From the cell containing the given text, extract its center point as (X, Y) coordinate. 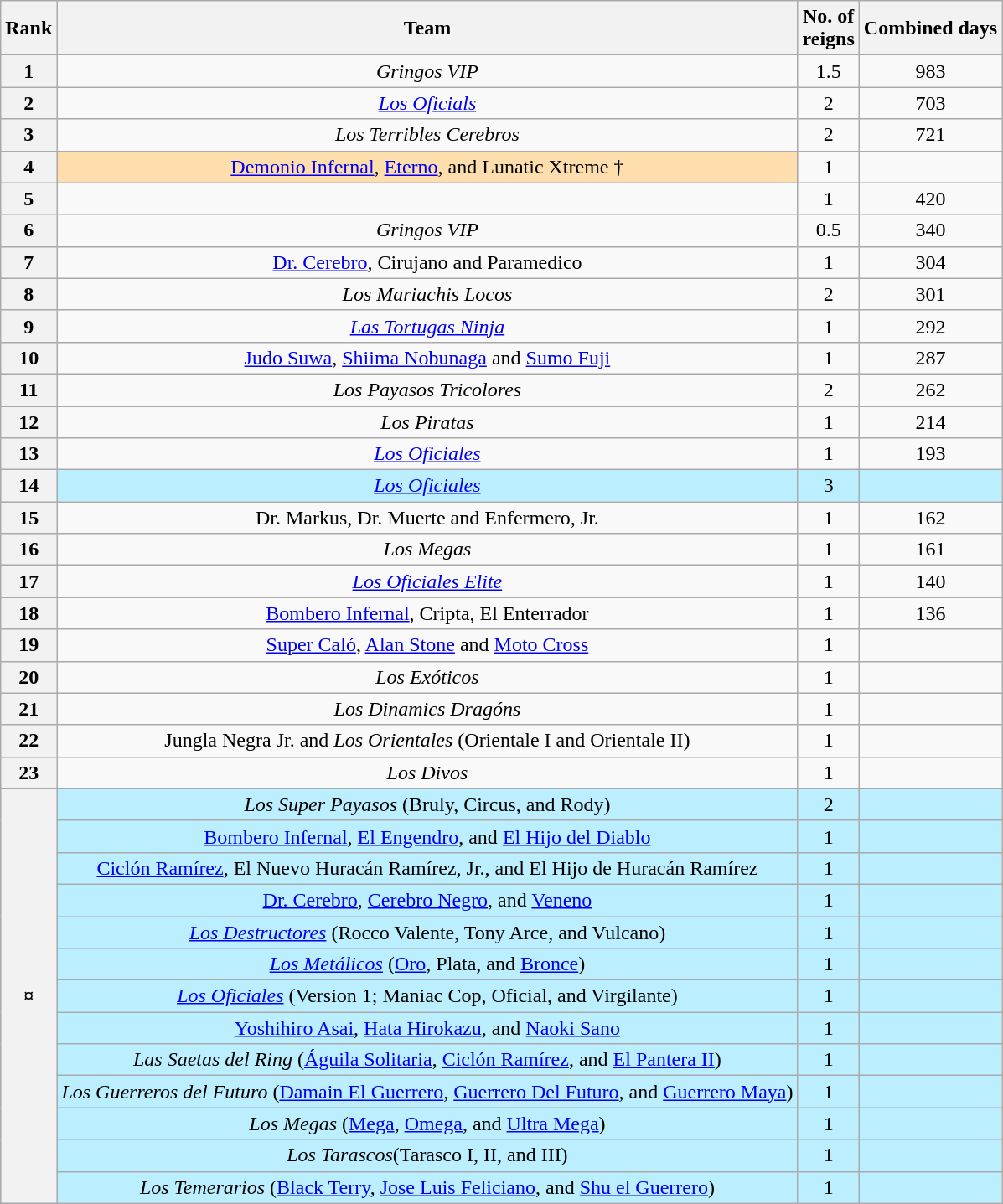
Yoshihiro Asai, Hata Hirokazu, and Naoki Sano (427, 1028)
Los Oficiales (Version 1; Maniac Cop, Oficial, and Virgilante) (427, 996)
Demonio Infernal, Eterno, and Lunatic Xtreme † (427, 167)
17 (28, 581)
340 (930, 230)
Las Tortugas Ninja (427, 326)
Dr. Cerebro, Cerebro Negro, and Veneno (427, 900)
Ciclón Ramírez, El Nuevo Huracán Ramírez, Jr., and El Hijo de Huracán Ramírez (427, 868)
22 (28, 741)
Team (427, 28)
983 (930, 71)
Bombero Infernal, Cripta, El Enterrador (427, 613)
140 (930, 581)
Las Saetas del Ring (Águila Solitaria, Ciclón Ramírez, and El Pantera II) (427, 1060)
292 (930, 326)
5 (28, 199)
Los Destructores (Rocco Valente, Tony Arce, and Vulcano) (427, 933)
Los Divos (427, 773)
Los Guerreros del Futuro (Damain El Guerrero, Guerrero Del Futuro, and Guerrero Maya) (427, 1092)
193 (930, 454)
Dr. Cerebro, Cirujano and Paramedico (427, 262)
4 (28, 167)
14 (28, 486)
262 (930, 390)
420 (930, 199)
8 (28, 294)
Los Temerarios (Black Terry, Jose Luis Feliciano, and Shu el Guerrero) (427, 1187)
9 (28, 326)
11 (28, 390)
Los Piratas (427, 421)
Super Caló, Alan Stone and Moto Cross (427, 645)
¤ (28, 995)
23 (28, 773)
162 (930, 518)
15 (28, 518)
19 (28, 645)
18 (28, 613)
Rank (28, 28)
1.5 (828, 71)
Combined days (930, 28)
Jungla Negra Jr. and Los Orientales (Orientale I and Orientale II) (427, 741)
Dr. Markus, Dr. Muerte and Enfermero, Jr. (427, 518)
161 (930, 550)
Los Oficials (427, 103)
12 (28, 421)
304 (930, 262)
Los Metálicos (Oro, Plata, and Bronce) (427, 964)
214 (930, 421)
16 (28, 550)
703 (930, 103)
721 (930, 135)
Los Dinamics Dragóns (427, 709)
Los Mariachis Locos (427, 294)
Los Megas (427, 550)
20 (28, 677)
21 (28, 709)
Los Oficiales Elite (427, 581)
Los Terribles Cerebros (427, 135)
6 (28, 230)
136 (930, 613)
No. ofreigns (828, 28)
Judo Suwa, Shiima Nobunaga and Sumo Fuji (427, 358)
0.5 (828, 230)
287 (930, 358)
Los Exóticos (427, 677)
Los Payasos Tricolores (427, 390)
Los Tarascos(Tarasco I, II, and III) (427, 1155)
Bombero Infernal, El Engendro, and El Hijo del Diablo (427, 836)
10 (28, 358)
301 (930, 294)
Los Megas (Mega, Omega, and Ultra Mega) (427, 1124)
7 (28, 262)
13 (28, 454)
Los Super Payasos (Bruly, Circus, and Rody) (427, 804)
